Return [X, Y] of the center of cell containing provided text 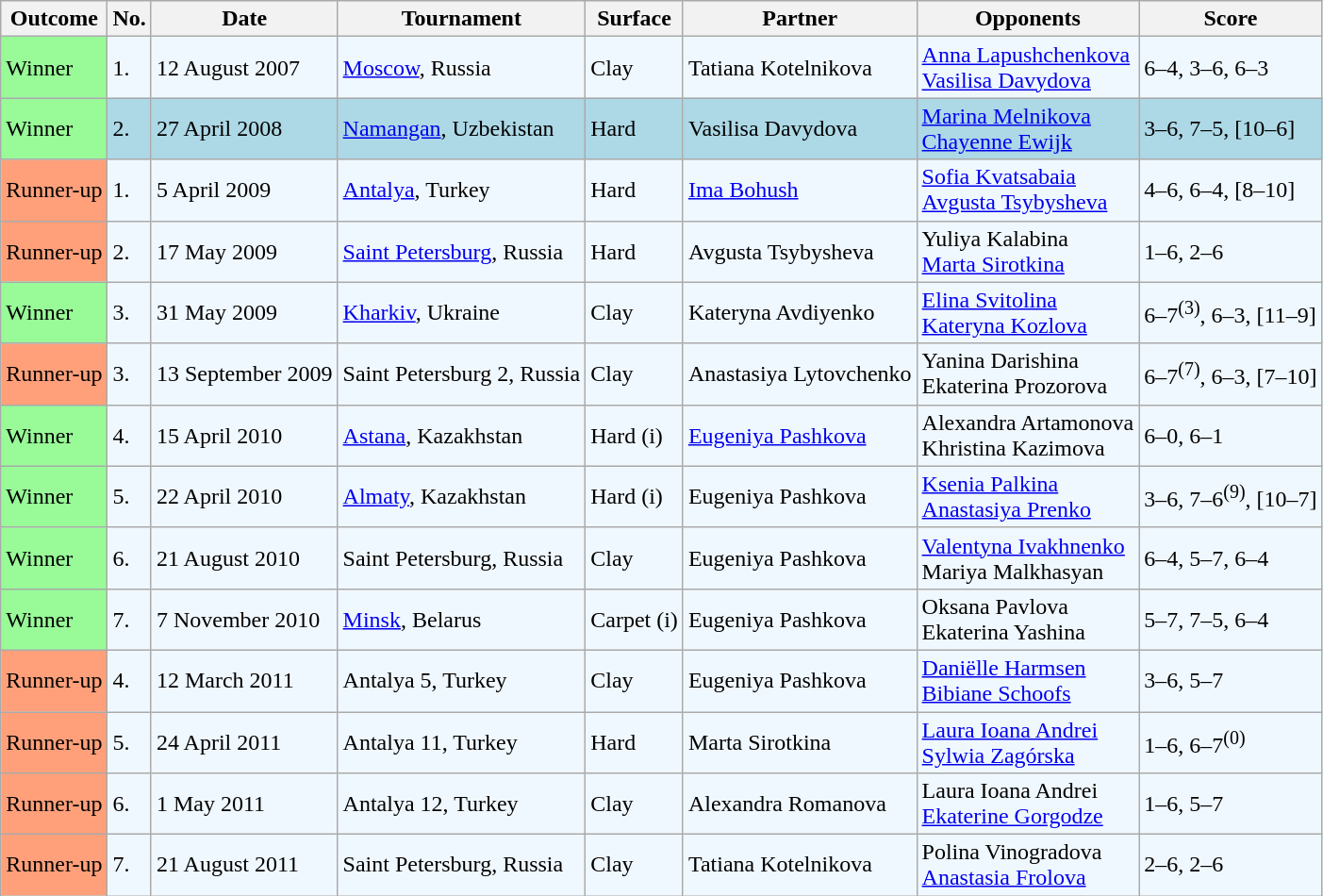
5–7, 7–5, 6–4 [1231, 619]
Almaty, Kazakhstan [462, 496]
Yuliya Kalabina Marta Sirotkina [1028, 251]
Vasilisa Davydova [800, 128]
13 September 2009 [244, 373]
Sofia Kvatsabaia Avgusta Tsybysheva [1028, 191]
Antalya 12, Turkey [462, 804]
Astana, Kazakhstan [462, 436]
24 April 2011 [244, 741]
Kateryna Avdiyenko [800, 313]
Laura Ioana Andrei Ekaterine Gorgodze [1028, 804]
Laura Ioana Andrei Sylwia Zagórska [1028, 741]
31 May 2009 [244, 313]
3–6, 7–5, [10–6] [1231, 128]
3–6, 5–7 [1231, 681]
Oksana Pavlova Ekaterina Yashina [1028, 619]
6–4, 5–7, 6–4 [1231, 558]
Anna Lapushchenkova Vasilisa Davydova [1028, 68]
Date [244, 19]
3–6, 7–6(9), [10–7] [1231, 496]
Marta Sirotkina [800, 741]
Kharkiv, Ukraine [462, 313]
Antalya, Turkey [462, 191]
15 April 2010 [244, 436]
6–4, 3–6, 6–3 [1231, 68]
6–7(7), 6–3, [7–10] [1231, 373]
Surface [635, 19]
12 August 2007 [244, 68]
Alexandra Artamonova Khristina Kazimova [1028, 436]
17 May 2009 [244, 251]
Saint Petersburg 2, Russia [462, 373]
Anastasiya Lytovchenko [800, 373]
Partner [800, 19]
Antalya 5, Turkey [462, 681]
Polina Vinogradova Anastasia Frolova [1028, 866]
Valentyna Ivakhnenko Mariya Malkhasyan [1028, 558]
4–6, 6–4, [8–10] [1231, 191]
Daniëlle Harmsen Bibiane Schoofs [1028, 681]
1 May 2011 [244, 804]
Tournament [462, 19]
Opponents [1028, 19]
1–6, 5–7 [1231, 804]
27 April 2008 [244, 128]
Elina Svitolina Kateryna Kozlova [1028, 313]
22 April 2010 [244, 496]
Alexandra Romanova [800, 804]
6–0, 6–1 [1231, 436]
2–6, 2–6 [1231, 866]
Marina Melnikova Chayenne Ewijk [1028, 128]
Carpet (i) [635, 619]
7 November 2010 [244, 619]
1–6, 6–7(0) [1231, 741]
Antalya 11, Turkey [462, 741]
5 April 2009 [244, 191]
21 August 2011 [244, 866]
Ima Bohush [800, 191]
12 March 2011 [244, 681]
Score [1231, 19]
Namangan, Uzbekistan [462, 128]
Ksenia Palkina Anastasiya Prenko [1028, 496]
1–6, 2–6 [1231, 251]
No. [129, 19]
Avgusta Tsybysheva [800, 251]
6–7(3), 6–3, [11–9] [1231, 313]
Outcome [55, 19]
Moscow, Russia [462, 68]
Minsk, Belarus [462, 619]
21 August 2010 [244, 558]
Yanina Darishina Ekaterina Prozorova [1028, 373]
